Output the (X, Y) coordinate of the center of the cell containing the given text.  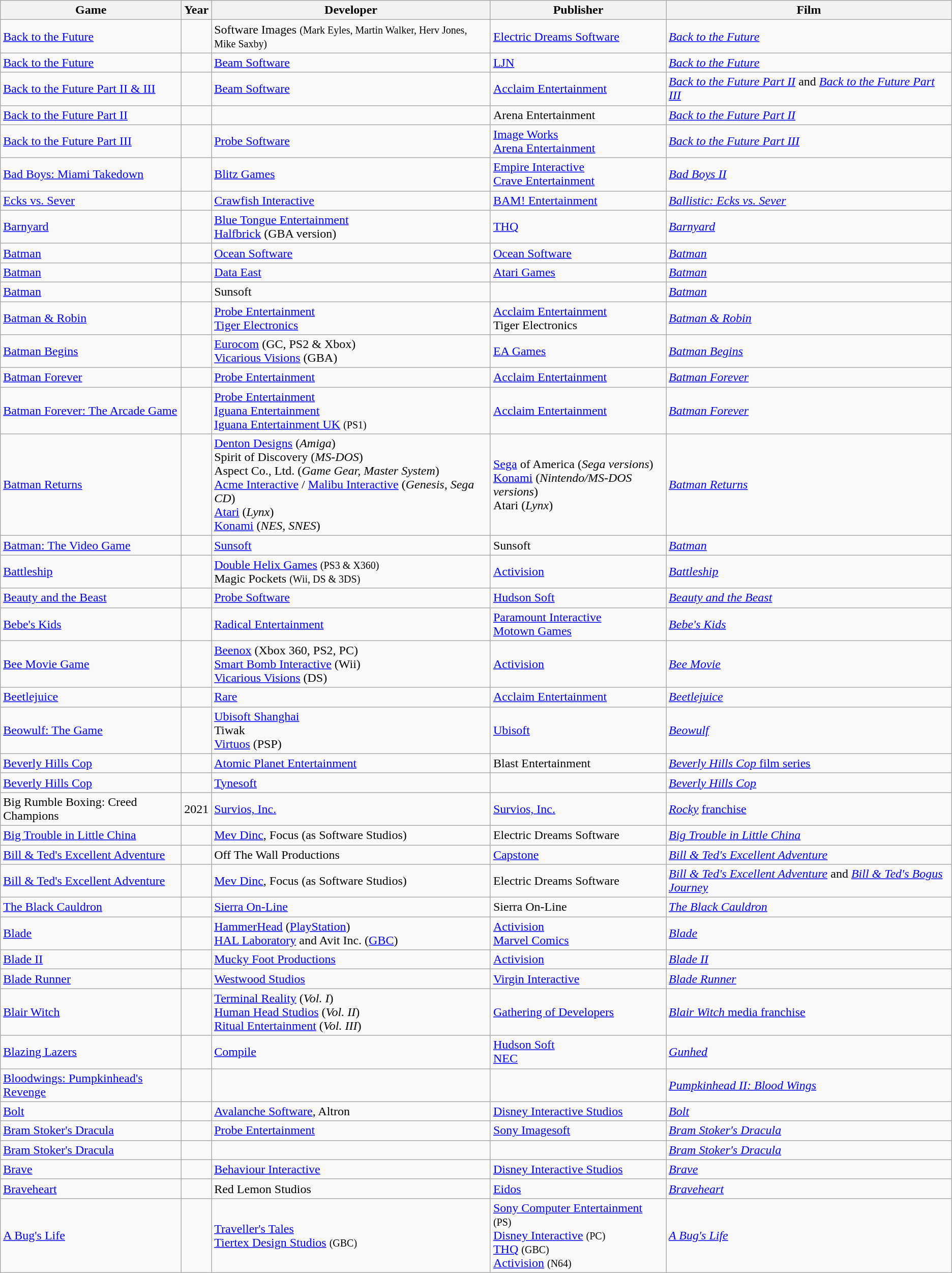
Virgin Interactive (578, 979)
Gathering of Developers (578, 1012)
Blair Witch media franchise (809, 1012)
Capstone (578, 854)
Eurocom (GC, PS2 & Xbox)Vicarious Visions (GBA) (351, 351)
Red Lemon Studios (351, 1189)
Bad Boys II (809, 174)
Terminal Reality (Vol. I)Human Head Studios (Vol. II)Ritual Entertainment (Vol. III) (351, 1012)
Bee Movie Game (91, 664)
Sony Computer Entertainment (PS)Disney Interactive (PC)THQ (GBC)Activision (N64) (578, 1235)
Sony Imagesoft (578, 1131)
Blast Entertainment (578, 763)
Blair Witch (91, 1012)
Ubisoft (578, 730)
Crawfish Interactive (351, 200)
THQ (578, 227)
Atari Games (578, 272)
Eidos (578, 1189)
EA Games (578, 351)
Tynesoft (351, 783)
Bad Boys: Miami Takedown (91, 174)
Ubisoft ShanghaiTiwakVirtuos (PSP) (351, 730)
Software Images (Mark Eyles, Martin Walker, Herv Jones, Mike Saxby) (351, 37)
Gunhed (809, 1052)
Bill & Ted's Excellent Adventure and Bill & Ted's Bogus Journey (809, 881)
Mucky Foot Productions (351, 960)
Acclaim Entertainment Tiger Electronics (578, 317)
Bloodwings: Pumpkinhead's Revenge (91, 1085)
Arena Entertainment (578, 115)
Bee Movie (809, 664)
Blue Tongue EntertainmentHalfbrick (GBA version) (351, 227)
Probe Entertainment Tiger Electronics (351, 317)
Off The Wall Productions (351, 854)
Traveller's TalesTiertex Design Studios (GBC) (351, 1235)
ActivisionMarvel Comics (578, 933)
BAM! Entertainment (578, 200)
Behaviour Interactive (351, 1169)
Film (809, 10)
Radical Entertainment (351, 624)
Probe EntertainmentIguana EntertainmentIguana Entertainment UK (PS1) (351, 411)
Year (196, 10)
HammerHead (PlayStation) HAL Laboratory and Avit Inc. (GBC) (351, 933)
Batman: The Video Game (91, 545)
Sega of America (Sega versions)Konami (Nintendo/MS-DOS versions)Atari (Lynx) (578, 485)
Blitz Games (351, 174)
Back to the Future Part II & III (91, 89)
Blazing Lazers (91, 1052)
Beowulf: The Game (91, 730)
Hudson SoftNEC (578, 1052)
Double Helix Games (PS3 & X360)Magic Pockets (Wii, DS & 3DS) (351, 572)
2021 (196, 809)
Compile (351, 1052)
Avalanche Software, Altron (351, 1111)
Batman Forever: The Arcade Game (91, 411)
Developer (351, 10)
Paramount Interactive Motown Games (578, 624)
Big Rumble Boxing: Creed Champions (91, 809)
Pumpkinhead II: Blood Wings (809, 1085)
Ecks vs. Sever (91, 200)
Empire InteractiveCrave Entertainment (578, 174)
Westwood Studios (351, 979)
Beenox (Xbox 360, PS2, PC)Smart Bomb Interactive (Wii)Vicarious Visions (DS) (351, 664)
Data East (351, 272)
Game (91, 10)
Rare (351, 697)
Hudson Soft (578, 598)
Publisher (578, 10)
Ballistic: Ecks vs. Sever (809, 200)
LJN (578, 63)
Rocky franchise (809, 809)
Beowulf (809, 730)
Image Works Arena Entertainment (578, 141)
Back to the Future Part II and Back to the Future Part III (809, 89)
Beverly Hills Cop film series (809, 763)
Atomic Planet Entertainment (351, 763)
